Capture the cell that displays the provided text and extract its [X, Y] central coordinate. 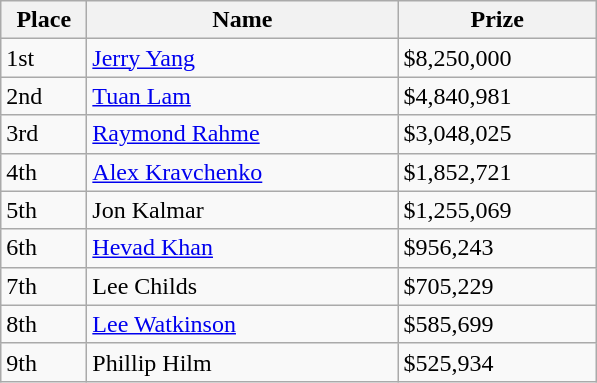
Jon Kalmar [242, 210]
$705,229 [498, 286]
6th [44, 248]
Name [242, 20]
1st [44, 58]
Lee Watkinson [242, 324]
7th [44, 286]
$8,250,000 [498, 58]
$956,243 [498, 248]
Raymond Rahme [242, 134]
5th [44, 210]
2nd [44, 96]
Hevad Khan [242, 248]
8th [44, 324]
Alex Kravchenko [242, 172]
3rd [44, 134]
$4,840,981 [498, 96]
$3,048,025 [498, 134]
Place [44, 20]
Jerry Yang [242, 58]
Lee Childs [242, 286]
Prize [498, 20]
9th [44, 362]
$1,255,069 [498, 210]
Tuan Lam [242, 96]
4th [44, 172]
Phillip Hilm [242, 362]
$525,934 [498, 362]
$1,852,721 [498, 172]
$585,699 [498, 324]
